For the text-containing cell, return its midpoint in [x, y] coordinate format. 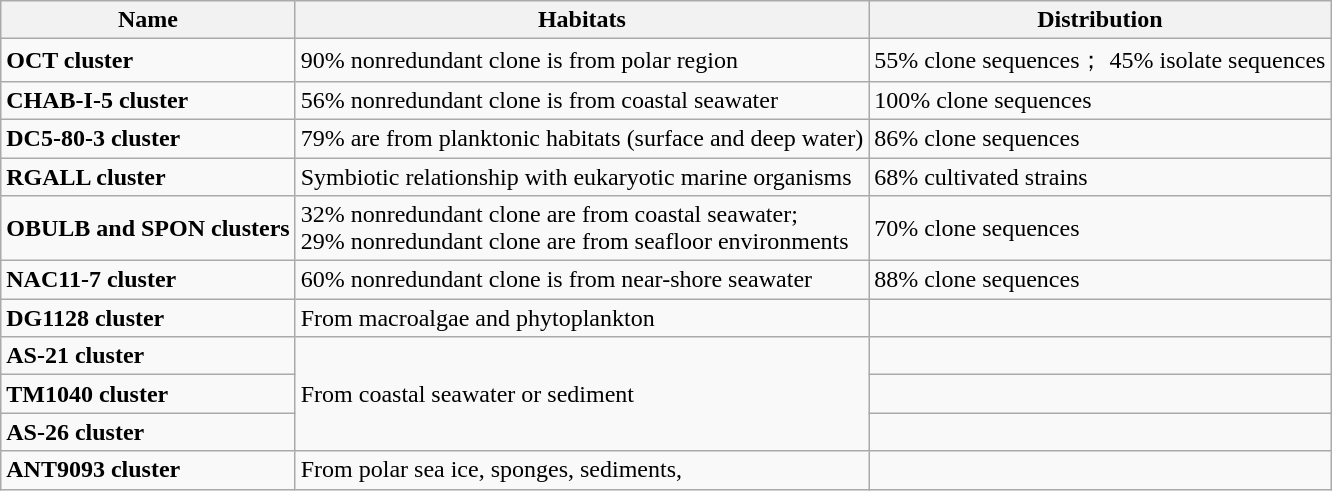
From coastal seawater or sediment [582, 394]
Distribution [1100, 20]
CHAB-I-5 cluster [148, 100]
OCT cluster [148, 60]
88% clone sequences [1100, 280]
68% cultivated strains [1100, 177]
32% nonredundant clone are from coastal seawater;29% nonredundant clone are from seafloor environments [582, 228]
TM1040 cluster [148, 394]
90% nonredundant clone is from polar region [582, 60]
Symbiotic relationship with eukaryotic marine organisms [582, 177]
DC5-80-3 cluster [148, 138]
AS-26 cluster [148, 432]
55% clone sequences； 45% isolate sequences [1100, 60]
79% are from planktonic habitats (surface and deep water) [582, 138]
AS-21 cluster [148, 356]
70% clone sequences [1100, 228]
RGALL cluster [148, 177]
60% nonredundant clone is from near-shore seawater [582, 280]
From polar sea ice, sponges, sediments, [582, 470]
ANT9093 cluster [148, 470]
56% nonredundant clone is from coastal seawater [582, 100]
Name [148, 20]
86% clone sequences [1100, 138]
DG1128 cluster [148, 318]
From macroalgae and phytoplankton [582, 318]
NAC11-7 cluster [148, 280]
100% clone sequences [1100, 100]
Habitats [582, 20]
OBULB and SPON clusters [148, 228]
